Scan for the cell matching the given text and deliver its (X, Y) coordinate at center. 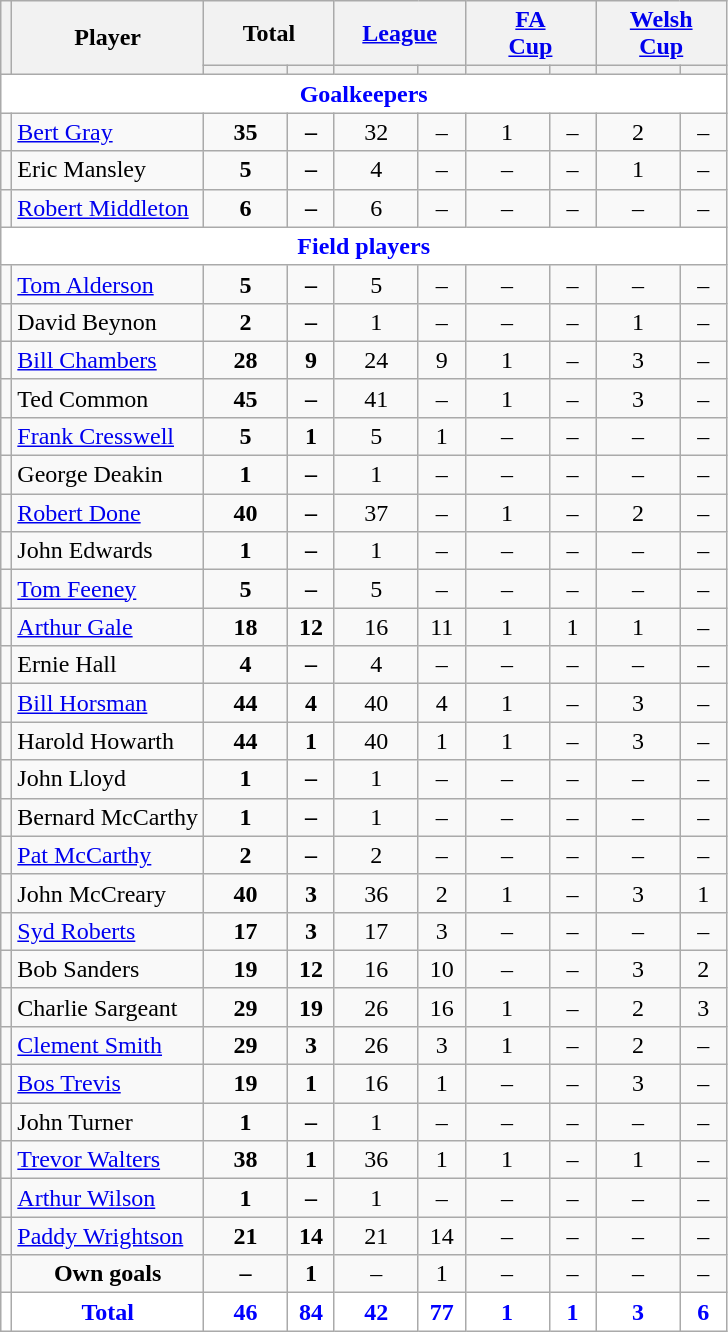
Bert Gray (108, 132)
Robert Done (108, 513)
42 (376, 1312)
David Beynon (108, 322)
George Deakin (108, 475)
Player (108, 38)
Tom Feeney (108, 589)
Bernard McCarthy (108, 817)
John Edwards (108, 551)
Trevor Walters (108, 1160)
John McCreary (108, 893)
Ted Common (108, 398)
FACup (530, 34)
Arthur Gale (108, 627)
45 (245, 398)
Syd Roberts (108, 931)
Clement Smith (108, 1046)
John Turner (108, 1122)
37 (376, 513)
32 (376, 132)
Harold Howarth (108, 741)
10 (442, 969)
Arthur Wilson (108, 1198)
Bob Sanders (108, 969)
Charlie Sargeant (108, 1007)
18 (245, 627)
Robert Middleton (108, 208)
Bill Chambers (108, 360)
Goalkeepers (364, 94)
Ernie Hall (108, 665)
35 (245, 132)
Own goals (108, 1274)
Eric Mansley (108, 170)
41 (376, 398)
Pat McCarthy (108, 855)
84 (312, 1312)
Bos Trevis (108, 1084)
77 (442, 1312)
28 (245, 360)
46 (245, 1312)
Field players (364, 246)
11 (442, 627)
Paddy Wrightson (108, 1236)
Tom Alderson (108, 284)
League (400, 34)
38 (245, 1160)
24 (376, 360)
Bill Horsman (108, 703)
John Lloyd (108, 779)
WelshCup (662, 34)
Frank Cresswell (108, 437)
